Pinpoint the cell where the given text exists, returning its [x, y] midpoint coordinate. 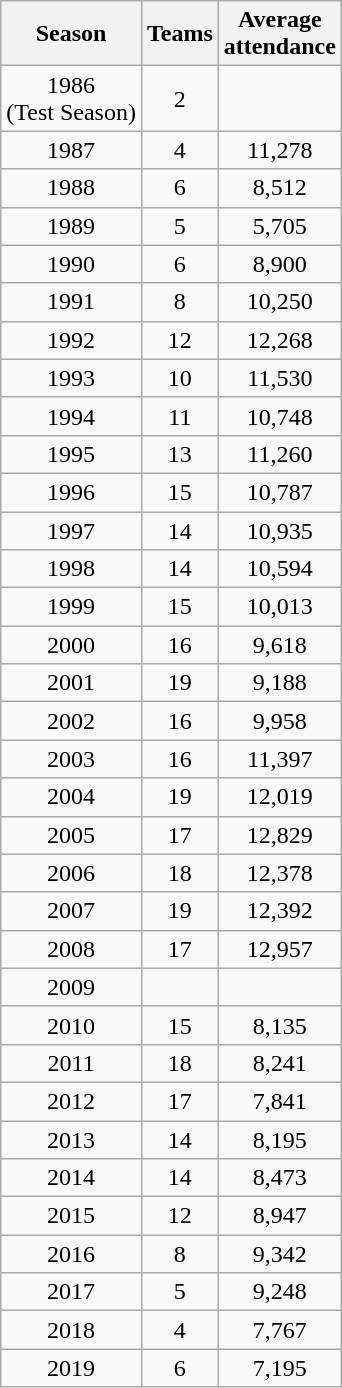
2005 [72, 835]
2011 [72, 1063]
9,248 [280, 1292]
10,013 [280, 607]
10,748 [280, 416]
2018 [72, 1330]
10,250 [280, 302]
2006 [72, 873]
8,135 [280, 1025]
9,618 [280, 645]
8,900 [280, 264]
7,841 [280, 1101]
12,378 [280, 873]
7,767 [280, 1330]
Average attendance [280, 34]
2002 [72, 721]
1986(Test Season) [72, 98]
1996 [72, 492]
1998 [72, 569]
1988 [72, 188]
2001 [72, 683]
1987 [72, 150]
9,188 [280, 683]
10 [180, 378]
8,473 [280, 1178]
8,241 [280, 1063]
2 [180, 98]
2007 [72, 911]
1997 [72, 531]
10,787 [280, 492]
1989 [72, 226]
11,278 [280, 150]
1995 [72, 454]
11,530 [280, 378]
8,512 [280, 188]
7,195 [280, 1368]
2009 [72, 987]
8,947 [280, 1216]
11,260 [280, 454]
11 [180, 416]
10,594 [280, 569]
10,935 [280, 531]
1992 [72, 340]
2008 [72, 949]
Teams [180, 34]
1993 [72, 378]
1994 [72, 416]
2013 [72, 1139]
2003 [72, 759]
2019 [72, 1368]
13 [180, 454]
12,957 [280, 949]
11,397 [280, 759]
12,268 [280, 340]
12,392 [280, 911]
2004 [72, 797]
2016 [72, 1254]
2014 [72, 1178]
1999 [72, 607]
2017 [72, 1292]
1991 [72, 302]
12,829 [280, 835]
8,195 [280, 1139]
12,019 [280, 797]
2000 [72, 645]
2010 [72, 1025]
1990 [72, 264]
2015 [72, 1216]
5,705 [280, 226]
9,342 [280, 1254]
Season [72, 34]
9,958 [280, 721]
2012 [72, 1101]
